Determine the (x, y) coordinate at the center of the cell enclosing the given text.  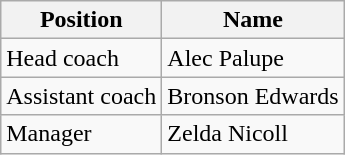
Assistant coach (82, 96)
Zelda Nicoll (253, 134)
Manager (82, 134)
Bronson Edwards (253, 96)
Position (82, 20)
Alec Palupe (253, 58)
Name (253, 20)
Head coach (82, 58)
